Extract the (X, Y) coordinate from the center of the cell holding the provided text.  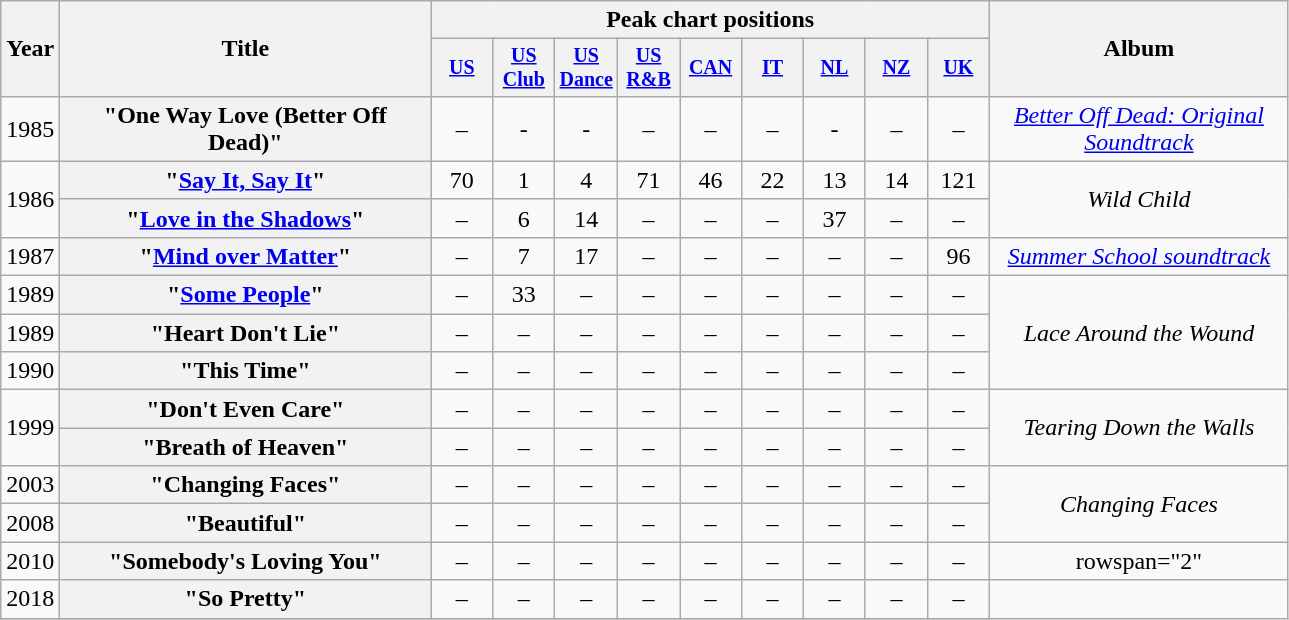
Title (246, 49)
46 (711, 180)
"Mind over Matter" (246, 256)
UK (958, 68)
1986 (30, 199)
"Somebody's Loving You" (246, 561)
US Dance (586, 68)
"Breath of Heaven" (246, 447)
6 (524, 218)
1985 (30, 128)
1990 (30, 371)
US Club (524, 68)
"Love in the Shadows" (246, 218)
"Beautiful" (246, 523)
2003 (30, 485)
"Heart Don't Lie" (246, 333)
121 (958, 180)
"Don't Even Care" (246, 409)
4 (586, 180)
"Some People" (246, 295)
22 (773, 180)
33 (524, 295)
Summer School soundtrack (1138, 256)
"Say It, Say It" (246, 180)
"Changing Faces" (246, 485)
7 (524, 256)
Lace Around the Wound (1138, 333)
13 (835, 180)
1999 (30, 428)
70 (462, 180)
rowspan="2" (1138, 561)
Wild Child (1138, 199)
Album (1138, 49)
NL (835, 68)
1987 (30, 256)
IT (773, 68)
1 (524, 180)
37 (835, 218)
2018 (30, 599)
"One Way Love (Better Off Dead)" (246, 128)
"This Time" (246, 371)
Tearing Down the Walls (1138, 428)
2010 (30, 561)
Peak chart positions (710, 20)
"So Pretty" (246, 599)
Year (30, 49)
CAN (711, 68)
Better Off Dead: Original Soundtrack (1138, 128)
17 (586, 256)
71 (649, 180)
Changing Faces (1138, 504)
US R&B (649, 68)
2008 (30, 523)
US (462, 68)
NZ (896, 68)
96 (958, 256)
